Determine the (x, y) coordinate at the center of the cell enclosing the given text.  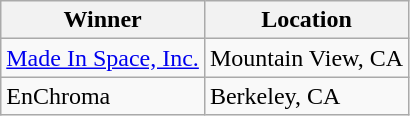
Winner (103, 20)
Made In Space, Inc. (103, 58)
Mountain View, CA (306, 58)
Berkeley, CA (306, 96)
EnChroma (103, 96)
Location (306, 20)
